Capture the cell that displays the provided text and extract its [X, Y] central coordinate. 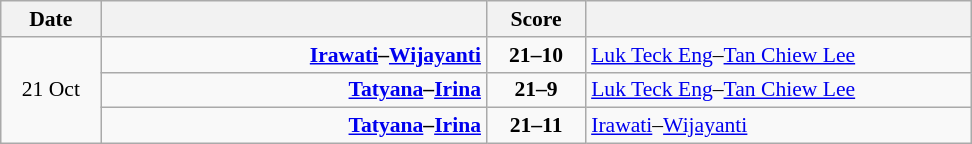
Date [51, 19]
21–11 [536, 126]
21 Oct [51, 90]
Score [536, 19]
21–10 [536, 55]
21–9 [536, 90]
